For the text-containing cell, return its midpoint in [x, y] coordinate format. 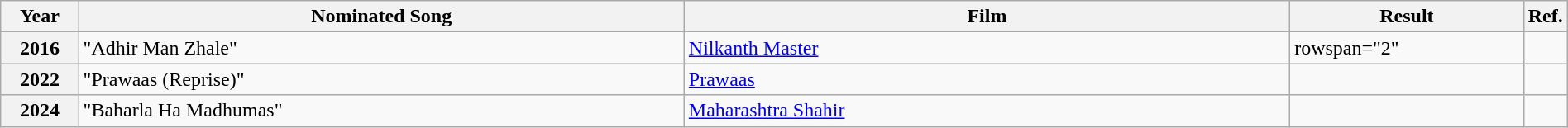
Nilkanth Master [987, 48]
"Prawaas (Reprise)" [381, 79]
Film [987, 17]
"Adhir Man Zhale" [381, 48]
Ref. [1545, 17]
2016 [40, 48]
"Baharla Ha Madhumas" [381, 111]
2024 [40, 111]
Nominated Song [381, 17]
rowspan="2" [1408, 48]
Year [40, 17]
Prawaas [987, 79]
Result [1408, 17]
Maharashtra Shahir [987, 111]
2022 [40, 79]
